Determine the [x, y] coordinate at the center of the cell enclosing the given text.  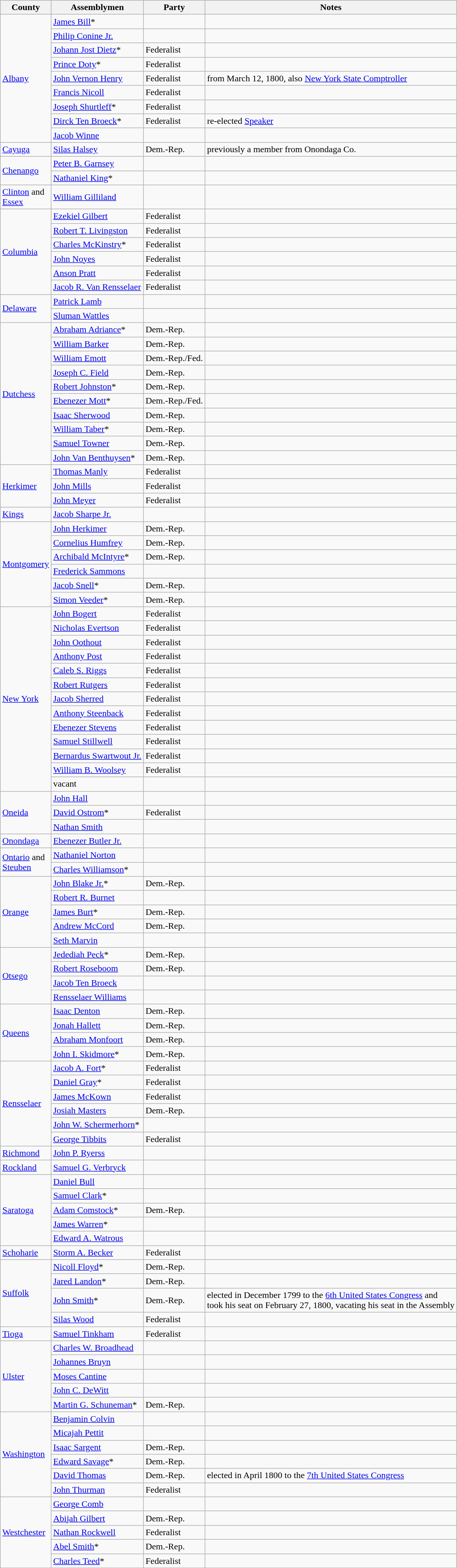
Notes [331, 7]
Joseph C. Field [97, 372]
Silas Wood [97, 1319]
Anson Pratt [97, 273]
Adam Comstock* [97, 1210]
Archibald McIntyre* [97, 557]
Micajah Pettit [97, 1433]
Nathaniel Norton [97, 855]
Kings [26, 514]
Jared Landon* [97, 1281]
Albany [26, 78]
John Vernon Henry [97, 78]
Edward A. Watrous [97, 1238]
George Comb [97, 1504]
Robert Johnston* [97, 386]
Peter B. Garnsey [97, 163]
Robert R. Burnet [97, 898]
Martin G. Schuneman* [97, 1405]
Nicoll Floyd* [97, 1267]
Herkimer [26, 486]
John C. DeWitt [97, 1390]
Isaac Sargent [97, 1447]
John W. Schermerhorn* [97, 1125]
Moses Cantine [97, 1376]
Seth Marvin [97, 940]
Ulster [26, 1376]
Richmond [26, 1153]
Samuel Clark* [97, 1196]
Abraham Adriance* [97, 330]
re-elected Speaker [331, 121]
Samuel Stillwell [97, 741]
Jacob Sherred [97, 699]
Schoharie [26, 1252]
James Burt* [97, 912]
Samuel Tinkham [97, 1333]
elected in April 1800 to the 7th United States Congress [331, 1476]
James McKown [97, 1096]
Rockland [26, 1167]
David Ostrom* [97, 812]
Benjamin Colvin [97, 1419]
John Bogert [97, 614]
Ezekiel Gilbert [97, 216]
Jacob Snell* [97, 585]
Otsego [26, 976]
John Mills [97, 486]
Rensselaer [26, 1103]
Silas Halsey [97, 149]
Thomas Manly [97, 472]
Samuel Towner [97, 443]
Washington [26, 1454]
Patrick Lamb [97, 301]
Dutchess [26, 394]
William Barker [97, 344]
Montgomery [26, 564]
Abijah Gilbert [97, 1518]
George Tibbits [97, 1139]
Dirck Ten Broeck* [97, 121]
John Van Benthuysen* [97, 458]
Daniel Gray* [97, 1082]
Charles McKinstry* [97, 245]
Ebenezer Mott* [97, 401]
Jacob A. Fort* [97, 1068]
Caleb S. Riggs [97, 671]
William Emott [97, 358]
previously a member from Onondaga Co. [331, 149]
Storm A. Becker [97, 1252]
Francis Nicoll [97, 92]
Orange [26, 912]
Frederick Sammons [97, 571]
Samuel G. Verbryck [97, 1167]
Jacob R. Van Rensselaer [97, 287]
from March 12, 1800, also New York State Comptroller [331, 78]
Suffolk [26, 1293]
Cornelius Humfrey [97, 543]
Sluman Wattles [97, 316]
Bernardus Swartwout Jr. [97, 756]
Robert Roseboom [97, 969]
Onondaga [26, 841]
William Gilliland [97, 197]
New York [26, 699]
Daniel Bull [97, 1182]
Charles W. Broadhead [97, 1348]
Isaac Sherwood [97, 415]
John Oothout [97, 642]
Delaware [26, 308]
elected in December 1799 to the 6th United States Congress and took his seat on February 27, 1800, vacating his seat in the Assembly [331, 1300]
Johannes Bruyn [97, 1362]
Joseph Shurtleff* [97, 107]
Ontario and Steuben [26, 862]
Cayuga [26, 149]
William Taber* [97, 429]
Assemblymen [97, 7]
Anthony Steenback [97, 713]
Philip Conine Jr. [97, 36]
Abraham Monfoort [97, 1039]
Jacob Winne [97, 135]
Isaac Denton [97, 1011]
vacant [97, 784]
Jacob Ten Broeck [97, 983]
Queens [26, 1032]
William B. Woolsey [97, 770]
Charles Williamson* [97, 869]
John Meyer [97, 500]
David Thomas [97, 1476]
John Thurman [97, 1490]
County [26, 7]
John Herkimer [97, 529]
John I. Skidmore* [97, 1054]
Nathaniel King* [97, 178]
James Warren* [97, 1224]
Saratoga [26, 1210]
Robert T. Livingston [97, 231]
Clinton and Essex [26, 197]
Jacob Sharpe Jr. [97, 514]
Chenango [26, 170]
Nathan Rockwell [97, 1532]
Jedediah Peck* [97, 954]
Prince Doty* [97, 64]
Simon Veeder* [97, 599]
John Smith* [97, 1300]
Edward Savage* [97, 1461]
Jonah Hallett [97, 1025]
Columbia [26, 252]
Ebenezer Butler Jr. [97, 841]
Rensselaer Williams [97, 997]
Party [174, 7]
Tioga [26, 1333]
Andrew McCord [97, 926]
Josiah Masters [97, 1111]
Robert Rutgers [97, 685]
Westchester [26, 1532]
Nathan Smith [97, 827]
John P. Ryerss [97, 1153]
Charles Teed* [97, 1561]
James Bill* [97, 22]
John Hall [97, 798]
Oneida [26, 812]
Ebenezer Stevens [97, 727]
Abel Smith* [97, 1546]
Anthony Post [97, 656]
Nicholas Evertson [97, 628]
John Blake Jr.* [97, 884]
John Noyes [97, 259]
Johann Jost Dietz* [97, 50]
